Capture the cell that displays the provided text and extract its (x, y) central coordinate. 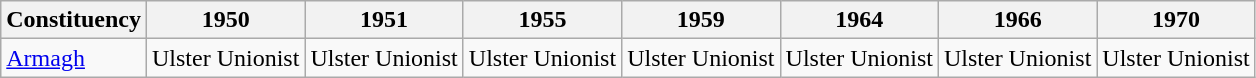
Armagh (74, 58)
1955 (542, 20)
Constituency (74, 20)
1970 (1176, 20)
1959 (701, 20)
1966 (1017, 20)
1950 (225, 20)
1951 (384, 20)
1964 (859, 20)
